Output the (X, Y) coordinate of the center of the cell containing the given text.  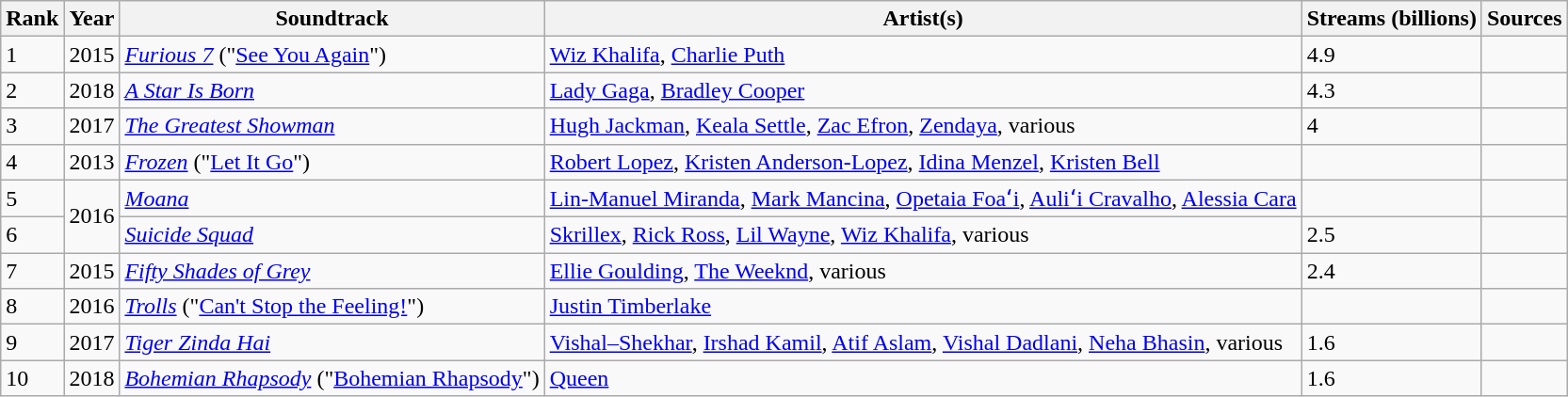
2.5 (1392, 235)
8 (32, 307)
Wiz Khalifa, Charlie Puth (923, 55)
A Star Is Born (331, 90)
Frozen ("Let It Go") (331, 162)
Suicide Squad (331, 235)
The Greatest Showman (331, 126)
Fifty Shades of Grey (331, 271)
Skrillex, Rick Ross, Lil Wayne, Wiz Khalifa, various (923, 235)
Furious 7 ("See You Again") (331, 55)
2013 (92, 162)
Hugh Jackman, Keala Settle, Zac Efron, Zendaya, various (923, 126)
Vishal–Shekhar, Irshad Kamil, Atif Aslam, Vishal Dadlani, Neha Bhasin, various (923, 342)
Sources (1524, 19)
5 (32, 198)
Trolls ("Can't Stop the Feeling!") (331, 307)
Lin-Manuel Miranda, Mark Mancina, Opetaia Foaʻi, Auliʻi Cravalho, Alessia Cara (923, 198)
Rank (32, 19)
4.3 (1392, 90)
9 (32, 342)
Tiger Zinda Hai (331, 342)
Lady Gaga, Bradley Cooper (923, 90)
Ellie Goulding, The Weeknd, various (923, 271)
4.9 (1392, 55)
Robert Lopez, Kristen Anderson-Lopez, Idina Menzel, Kristen Bell (923, 162)
Streams (billions) (1392, 19)
Bohemian Rhapsody ("Bohemian Rhapsody") (331, 378)
10 (32, 378)
Soundtrack (331, 19)
Year (92, 19)
Artist(s) (923, 19)
3 (32, 126)
2.4 (1392, 271)
Justin Timberlake (923, 307)
Queen (923, 378)
6 (32, 235)
1 (32, 55)
Moana (331, 198)
2 (32, 90)
7 (32, 271)
